Extract the [X, Y] coordinate from the center of the cell holding the provided text.  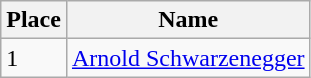
1 [34, 58]
Arnold Schwarzenegger [188, 58]
Place [34, 20]
Name [188, 20]
